Detect which cell encompasses the target text, then output its [x, y] center coordinate. 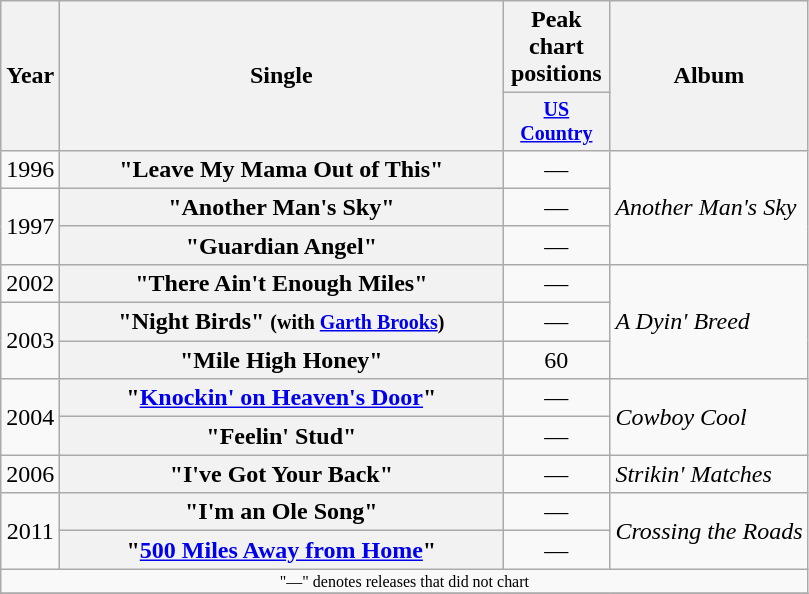
"—" denotes releases that did not chart [404, 581]
"500 Miles Away from Home" [282, 550]
US Country [556, 122]
A Dyin' Breed [709, 321]
Another Man's Sky [709, 207]
2011 [30, 531]
Crossing the Roads [709, 531]
"There Ain't Enough Miles" [282, 283]
2004 [30, 417]
"Night Birds" (with Garth Brooks) [282, 322]
Album [709, 76]
Cowboy Cool [709, 417]
Peak chartpositions [556, 47]
1996 [30, 169]
"Knockin' on Heaven's Door" [282, 398]
2002 [30, 283]
"Mile High Honey" [282, 360]
"Another Man's Sky" [282, 207]
Single [282, 76]
"I'm an Ole Song" [282, 512]
1997 [30, 226]
2006 [30, 474]
"Guardian Angel" [282, 245]
Strikin' Matches [709, 474]
60 [556, 360]
Year [30, 76]
"Feelin' Stud" [282, 436]
"Leave My Mama Out of This" [282, 169]
2003 [30, 341]
"I've Got Your Back" [282, 474]
